From the cell containing the given text, extract its center point as (X, Y) coordinate. 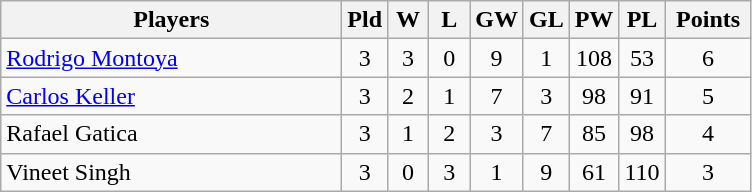
Players (172, 20)
Points (708, 20)
GW (497, 20)
91 (642, 96)
Rafael Gatica (172, 134)
4 (708, 134)
Pld (365, 20)
61 (594, 172)
PW (594, 20)
PL (642, 20)
108 (594, 58)
Vineet Singh (172, 172)
L (450, 20)
Carlos Keller (172, 96)
85 (594, 134)
W (408, 20)
5 (708, 96)
6 (708, 58)
53 (642, 58)
Rodrigo Montoya (172, 58)
110 (642, 172)
GL (546, 20)
